Determine the (X, Y) coordinate at the center of the cell enclosing the given text.  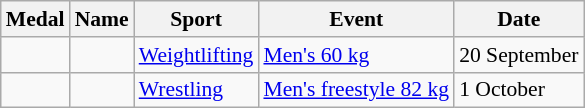
Weightlifting (196, 55)
Men's 60 kg (356, 55)
Sport (196, 19)
Date (518, 19)
Event (356, 19)
20 September (518, 55)
Men's freestyle 82 kg (356, 90)
1 October (518, 90)
Name (102, 19)
Medal (36, 19)
Wrestling (196, 90)
